For the text-containing cell, return its midpoint in (x, y) coordinate format. 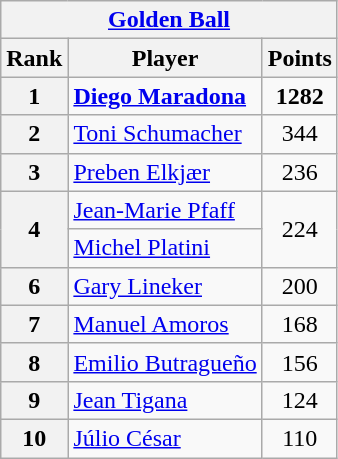
200 (300, 286)
168 (300, 324)
2 (34, 134)
Emilio Butragueño (165, 362)
1282 (300, 96)
3 (34, 172)
Points (300, 58)
344 (300, 134)
Manuel Amoros (165, 324)
9 (34, 400)
156 (300, 362)
10 (34, 438)
Golden Ball (170, 20)
110 (300, 438)
Preben Elkjær (165, 172)
Jean-Marie Pfaff (165, 210)
Gary Lineker (165, 286)
236 (300, 172)
6 (34, 286)
Jean Tigana (165, 400)
224 (300, 229)
Player (165, 58)
7 (34, 324)
124 (300, 400)
Júlio César (165, 438)
4 (34, 229)
Toni Schumacher (165, 134)
1 (34, 96)
Rank (34, 58)
Michel Platini (165, 248)
Diego Maradona (165, 96)
8 (34, 362)
